Find where the given text appears and provide that cell's center as (x, y) coordinate. 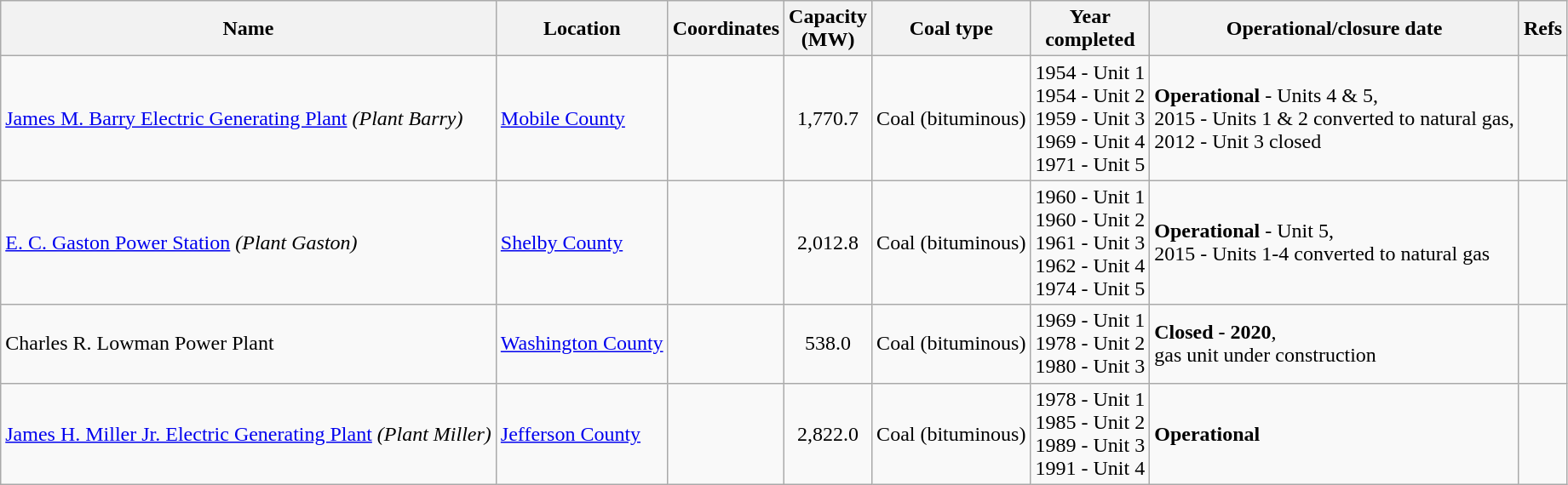
1969 - Unit 11978 - Unit 21980 - Unit 3 (1090, 344)
Washington County (582, 344)
Coordinates (726, 29)
Operational - Units 4 & 5,2015 - Units 1 & 2 converted to natural gas,2012 - Unit 3 closed (1335, 118)
James H. Miller Jr. Electric Generating Plant (Plant Miller) (249, 434)
2,012.8 (828, 242)
Operational - Unit 5,2015 - Units 1-4 converted to natural gas (1335, 242)
Operational (1335, 434)
Capacity(MW) (828, 29)
Closed - 2020,gas unit under construction (1335, 344)
James M. Barry Electric Generating Plant (Plant Barry) (249, 118)
Jefferson County (582, 434)
1954 - Unit 11954 - Unit 21959 - Unit 31969 - Unit 4 1971 - Unit 5 (1090, 118)
2,822.0 (828, 434)
Coal type (951, 29)
Refs (1542, 29)
1960 - Unit 11960 - Unit 21961 - Unit 31962 - Unit 4 1974 - Unit 5 (1090, 242)
Name (249, 29)
Charles R. Lowman Power Plant (249, 344)
1978 - Unit 11985 - Unit 21989 - Unit 31991 - Unit 4 (1090, 434)
Operational/closure date (1335, 29)
Location (582, 29)
538.0 (828, 344)
Shelby County (582, 242)
E. C. Gaston Power Station (Plant Gaston) (249, 242)
Yearcompleted (1090, 29)
Mobile County (582, 118)
1,770.7 (828, 118)
